Extract the (X, Y) coordinate from the center of the cell holding the provided text.  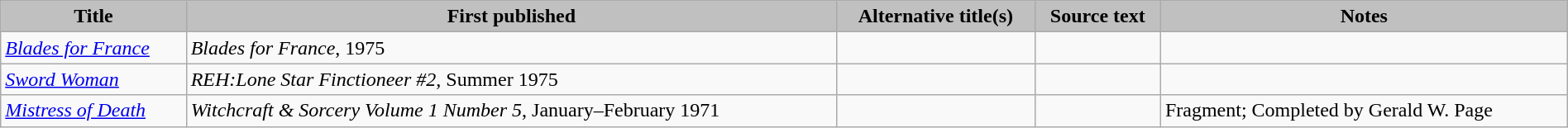
Alternative title(s) (936, 17)
REH:Lone Star Finctioneer #2, Summer 1975 (511, 79)
Blades for France, 1975 (511, 48)
Sword Woman (93, 79)
First published (511, 17)
Fragment; Completed by Gerald W. Page (1364, 111)
Witchcraft & Sorcery Volume 1 Number 5, January–February 1971 (511, 111)
Blades for France (93, 48)
Source text (1097, 17)
Title (93, 17)
Mistress of Death (93, 111)
Notes (1364, 17)
